Detect which cell encompasses the target text, then output its (x, y) center coordinate. 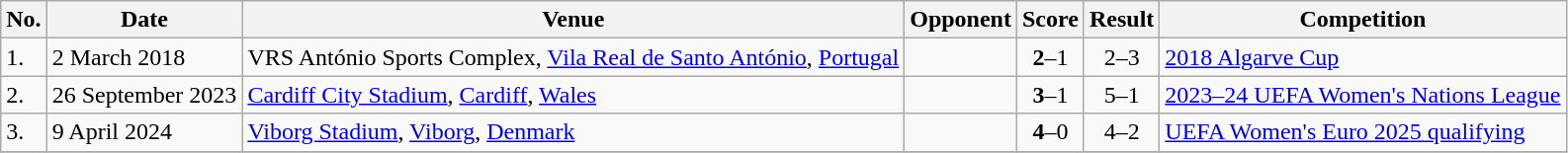
4–2 (1121, 132)
Date (144, 20)
2018 Algarve Cup (1362, 57)
3–1 (1050, 95)
2–1 (1050, 57)
3. (24, 132)
Result (1121, 20)
Venue (573, 20)
26 September 2023 (144, 95)
2 March 2018 (144, 57)
Opponent (961, 20)
Viborg Stadium, Viborg, Denmark (573, 132)
2023–24 UEFA Women's Nations League (1362, 95)
Competition (1362, 20)
Cardiff City Stadium, Cardiff, Wales (573, 95)
9 April 2024 (144, 132)
No. (24, 20)
2. (24, 95)
1. (24, 57)
UEFA Women's Euro 2025 qualifying (1362, 132)
4–0 (1050, 132)
2–3 (1121, 57)
5–1 (1121, 95)
VRS António Sports Complex, Vila Real de Santo António, Portugal (573, 57)
Score (1050, 20)
